For the text-containing cell, return its midpoint in [X, Y] coordinate format. 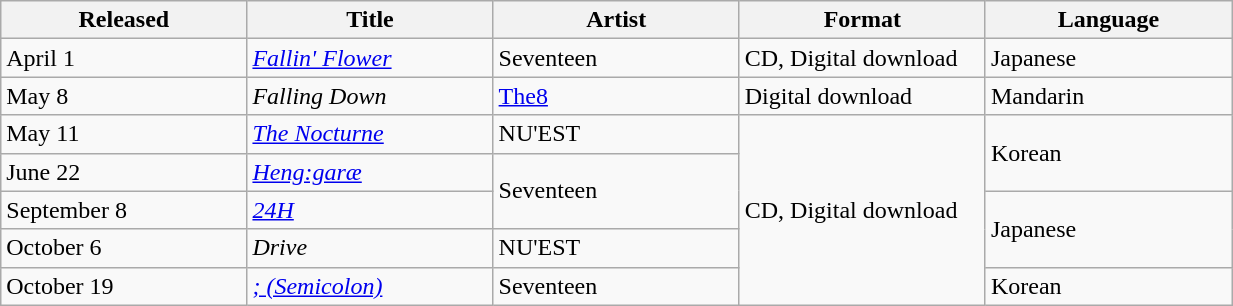
; (Semicolon) [370, 286]
May 8 [124, 96]
Falling Down [370, 96]
Drive [370, 248]
Format [862, 20]
Released [124, 20]
The8 [616, 96]
June 22 [124, 172]
Digital download [862, 96]
Fallin' Flower [370, 58]
October 19 [124, 286]
September 8 [124, 210]
Mandarin [1108, 96]
Artist [616, 20]
24H [370, 210]
Heng:garæ [370, 172]
Language [1108, 20]
Title [370, 20]
The Nocturne [370, 134]
May 11 [124, 134]
April 1 [124, 58]
October 6 [124, 248]
